Output the (X, Y) coordinate of the center of the cell containing the given text.  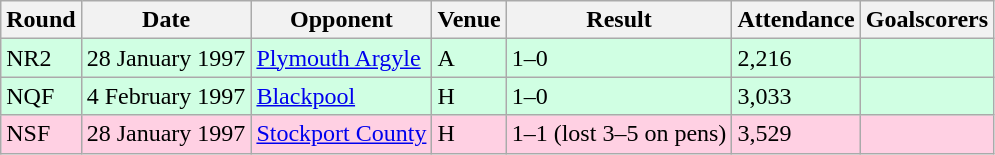
3,033 (796, 96)
2,216 (796, 58)
Venue (469, 20)
NR2 (41, 58)
A (469, 58)
Goalscorers (926, 20)
4 February 1997 (166, 96)
NSF (41, 134)
Stockport County (342, 134)
1–1 (lost 3–5 on pens) (619, 134)
Attendance (796, 20)
Blackpool (342, 96)
NQF (41, 96)
Plymouth Argyle (342, 58)
3,529 (796, 134)
Round (41, 20)
Date (166, 20)
Opponent (342, 20)
Result (619, 20)
